Capture the cell that displays the provided text and extract its [x, y] central coordinate. 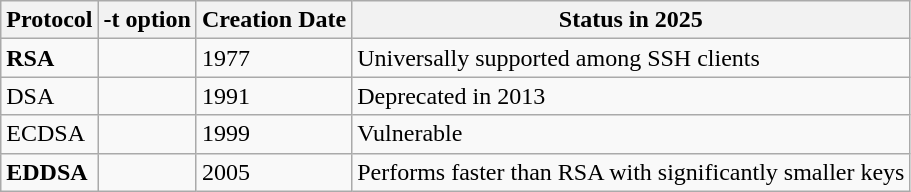
EDDSA [50, 172]
Universally supported among SSH clients [631, 58]
1999 [274, 134]
Deprecated in 2013 [631, 96]
1977 [274, 58]
1991 [274, 96]
Protocol [50, 20]
Status in 2025 [631, 20]
-t option [147, 20]
Performs faster than RSA with significantly smaller keys [631, 172]
ECDSA [50, 134]
RSA [50, 58]
Vulnerable [631, 134]
DSA [50, 96]
Creation Date [274, 20]
2005 [274, 172]
